Pinpoint the cell where the given text exists, returning its [x, y] midpoint coordinate. 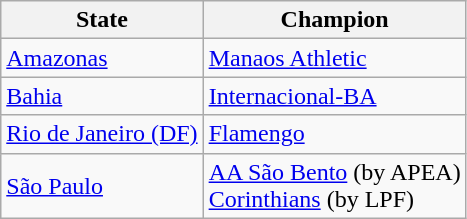
Internacional-BA [334, 96]
Bahia [102, 96]
Champion [334, 20]
Manaos Athletic [334, 58]
Flamengo [334, 134]
Amazonas [102, 58]
São Paulo [102, 186]
AA São Bento (by APEA)Corinthians (by LPF) [334, 186]
State [102, 20]
Rio de Janeiro (DF) [102, 134]
